Identify which cell holds the provided text, then report its [X, Y] central coordinate. 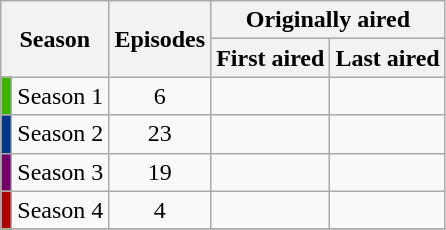
6 [160, 96]
Season 2 [60, 134]
Season [55, 39]
4 [160, 210]
23 [160, 134]
Originally aired [328, 20]
19 [160, 172]
Last aired [388, 58]
Season 4 [60, 210]
First aired [270, 58]
Episodes [160, 39]
Season 3 [60, 172]
Season 1 [60, 96]
